Find where the given text appears and provide that cell's center as (x, y) coordinate. 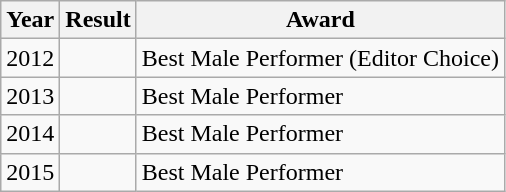
Year (30, 20)
Result (98, 20)
Award (320, 20)
2013 (30, 96)
2014 (30, 134)
Best Male Performer (Editor Choice) (320, 58)
2012 (30, 58)
2015 (30, 172)
